Return the [X, Y] coordinate for the center point of the cell that contains the specified text.  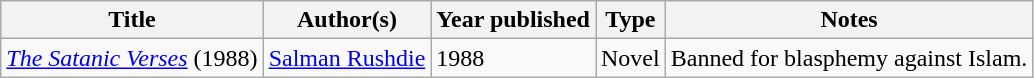
Notes [849, 20]
The Satanic Verses (1988) [132, 58]
Banned for blasphemy against Islam. [849, 58]
1988 [514, 58]
Salman Rushdie [347, 58]
Type [631, 20]
Novel [631, 58]
Year published [514, 20]
Title [132, 20]
Author(s) [347, 20]
